Return the [x, y] coordinate for the center point of the cell that contains the specified text.  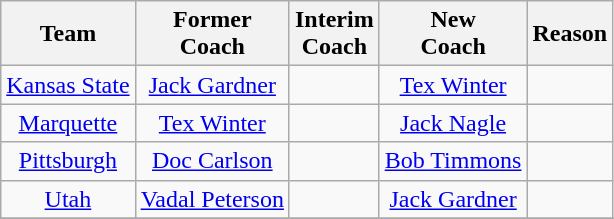
FormerCoach [212, 34]
Marquette [68, 123]
Reason [570, 34]
Kansas State [68, 85]
Utah [68, 199]
Jack Nagle [453, 123]
InterimCoach [334, 34]
Vadal Peterson [212, 199]
Doc Carlson [212, 161]
Team [68, 34]
Bob Timmons [453, 161]
NewCoach [453, 34]
Pittsburgh [68, 161]
